Output the (X, Y) coordinate of the center of the cell containing the given text.  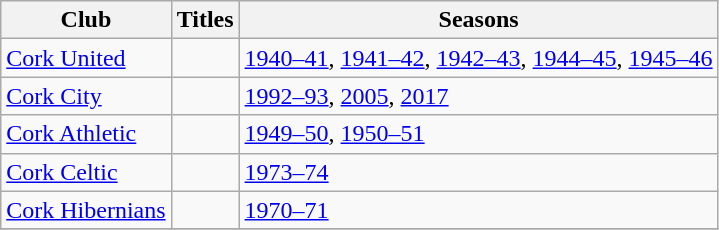
Club (86, 20)
1949–50, 1950–51 (478, 134)
1970–71 (478, 210)
1940–41, 1941–42, 1942–43, 1944–45, 1945–46 (478, 58)
Cork Hibernians (86, 210)
Cork Athletic (86, 134)
1973–74 (478, 172)
1992–93, 2005, 2017 (478, 96)
Cork United (86, 58)
Cork Celtic (86, 172)
Titles (205, 20)
Cork City (86, 96)
Seasons (478, 20)
